Determine the (X, Y) coordinate at the center of the cell enclosing the given text.  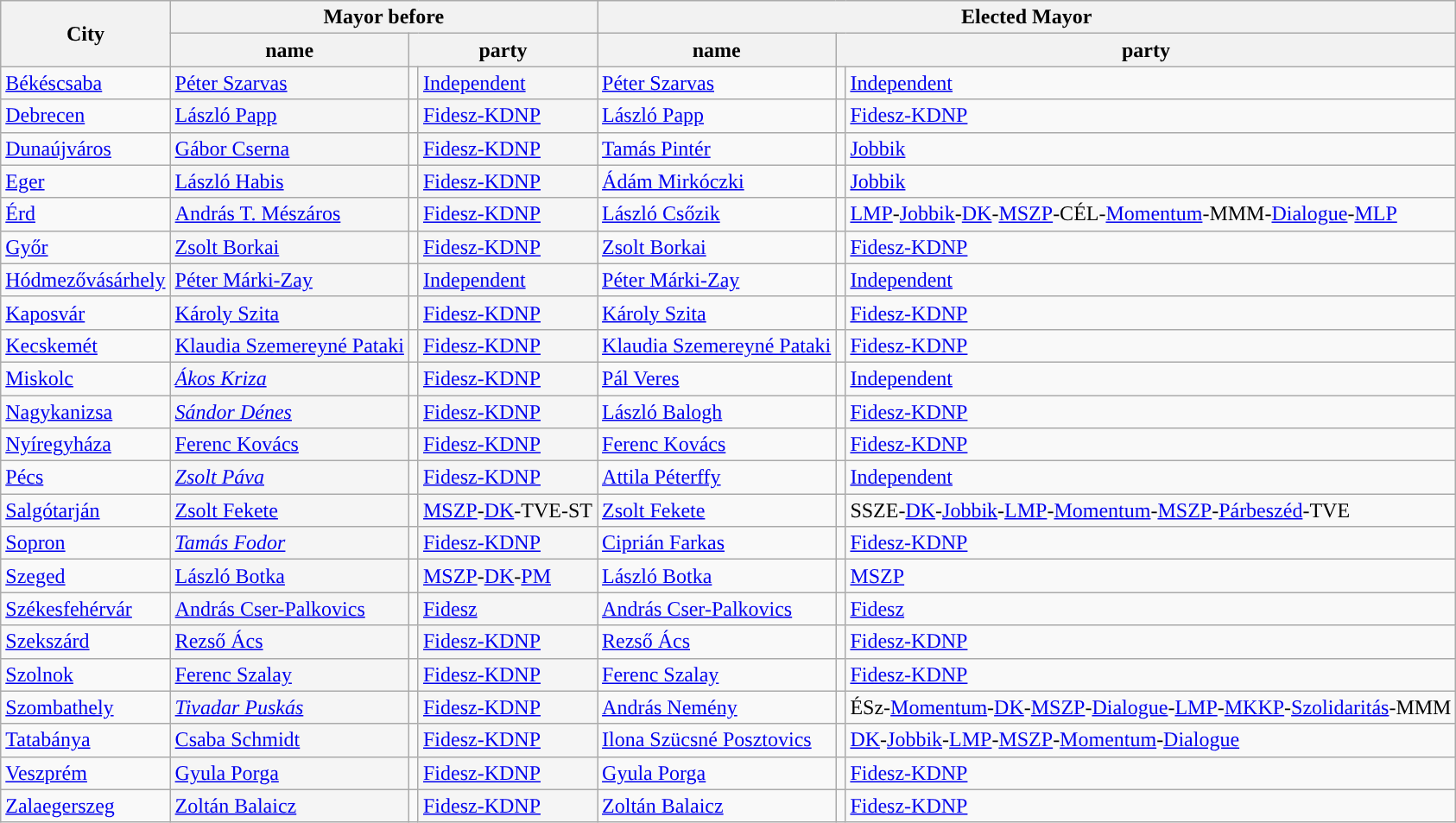
Sopron (85, 543)
Zalaegerszeg (85, 806)
MSZP-DK-PM (508, 576)
DK-Jobbik-LMP-MSZP-Momentum-Dialogue (1150, 740)
Eger (85, 181)
Hódmezővásárhely (85, 280)
Salgótarján (85, 510)
Sándor Dénes (289, 412)
SSZE-DK-Jobbik-LMP-Momentum-MSZP-Párbeszéd-TVE (1150, 510)
Érd (85, 214)
Ilona Szücsné Posztovics (717, 740)
Tamás Pintér (717, 149)
Győr (85, 247)
Kecskemét (85, 345)
LMP-Jobbik-DK-MSZP-CÉL-Momentum-MMM-Dialogue-MLP (1150, 214)
Zsolt Páva (289, 478)
Attila Péterffy (717, 478)
MSZP (1150, 576)
Gábor Cserna (289, 149)
Szeged (85, 576)
Kaposvár (85, 313)
City (85, 34)
Veszprém (85, 773)
Mayor before (383, 17)
Elected Mayor (1027, 17)
Tamás Fodor (289, 543)
Szolnok (85, 674)
Szekszárd (85, 642)
ÉSz-Momentum-DK-MSZP-Dialogue-LMP-MKKP-Szolidaritás-MMM (1150, 707)
Csaba Schmidt (289, 740)
MSZP-DK-TVE-ST (508, 510)
Debrecen (85, 116)
Pécs (85, 478)
László Balogh (717, 412)
Ádám Mirkóczki (717, 181)
Dunaújváros (85, 149)
András Nemény (717, 707)
Békéscsaba (85, 83)
Szombathely (85, 707)
Ákos Kriza (289, 378)
Nagykanizsa (85, 412)
Székesfehérvár (85, 609)
András T. Mészáros (289, 214)
Ciprián Farkas (717, 543)
Tivadar Puskás (289, 707)
László Habis (289, 181)
László Csőzik (717, 214)
Nyíregyháza (85, 445)
Pál Veres (717, 378)
Tatabánya (85, 740)
Miskolc (85, 378)
